Output the [x, y] coordinate of the center of the cell containing the given text.  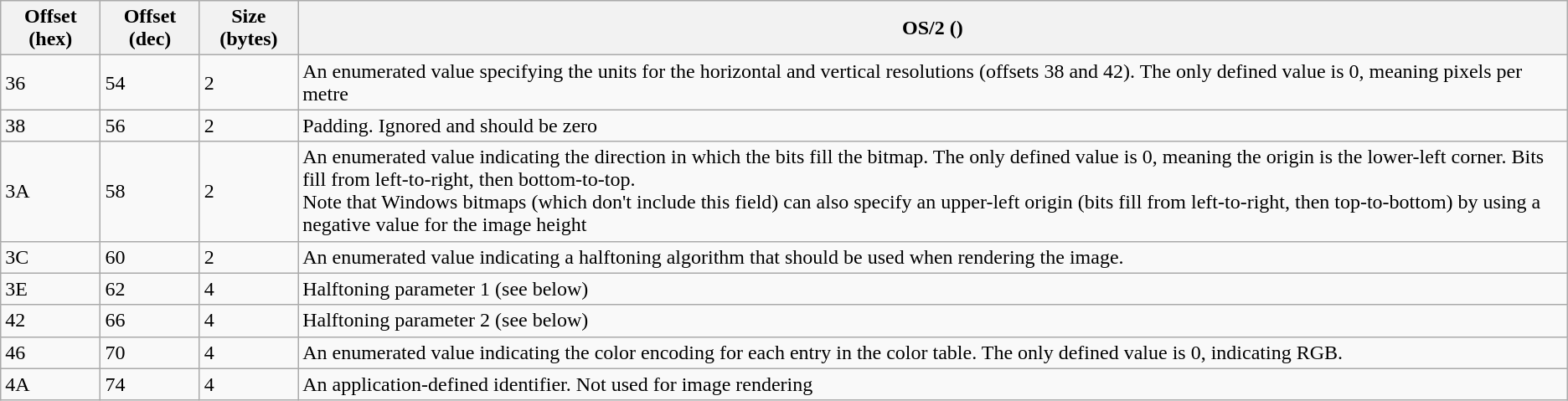
54 [150, 82]
3C [50, 257]
Halftoning parameter 1 (see below) [933, 289]
60 [150, 257]
Size (bytes) [249, 28]
Offset (hex) [50, 28]
3E [50, 289]
70 [150, 352]
56 [150, 126]
Padding. Ignored and should be zero [933, 126]
An enumerated value indicating a halftoning algorithm that should be used when rendering the image. [933, 257]
3A [50, 191]
66 [150, 321]
Offset (dec) [150, 28]
62 [150, 289]
An enumerated value indicating the color encoding for each entry in the color table. The only defined value is 0, indicating RGB. [933, 352]
36 [50, 82]
74 [150, 384]
58 [150, 191]
OS/2 () [933, 28]
46 [50, 352]
4A [50, 384]
An application-defined identifier. Not used for image rendering [933, 384]
38 [50, 126]
42 [50, 321]
Halftoning parameter 2 (see below) [933, 321]
